Pinpoint the cell where the given text exists, returning its [x, y] midpoint coordinate. 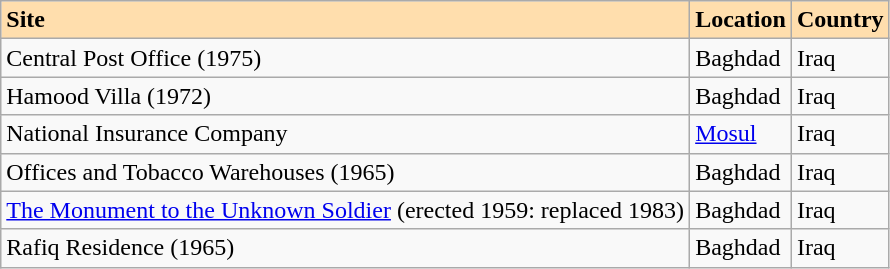
The Monument to the Unknown Soldier (erected 1959: replaced 1983) [346, 210]
Hamood Villa (1972) [346, 96]
Rafiq Residence (1965) [346, 248]
Central Post Office (1975) [346, 58]
Offices and Tobacco Warehouses (1965) [346, 172]
Location [741, 20]
Mosul [741, 134]
Site [346, 20]
National Insurance Company [346, 134]
Country [840, 20]
